Provide the (X, Y) coordinate of the cell's center where the given text is located.  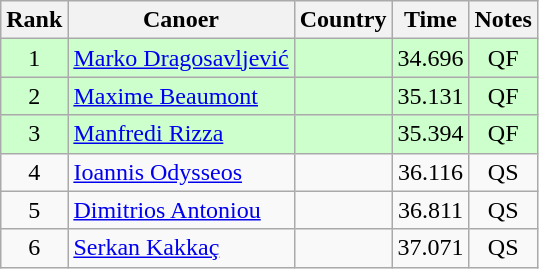
35.394 (430, 134)
1 (34, 58)
Notes (503, 20)
Canoer (181, 20)
37.071 (430, 248)
3 (34, 134)
Country (343, 20)
34.696 (430, 58)
36.116 (430, 172)
4 (34, 172)
Dimitrios Antoniou (181, 210)
2 (34, 96)
Maxime Beaumont (181, 96)
Serkan Kakkaç (181, 248)
Time (430, 20)
6 (34, 248)
Ioannis Odysseos (181, 172)
35.131 (430, 96)
Marko Dragosavljević (181, 58)
5 (34, 210)
Rank (34, 20)
36.811 (430, 210)
Manfredi Rizza (181, 134)
